Detect which cell encompasses the target text, then output its (X, Y) center coordinate. 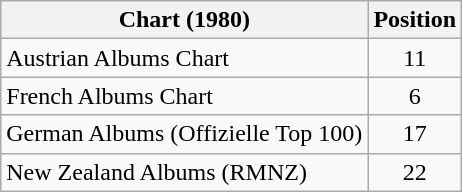
Chart (1980) (184, 20)
French Albums Chart (184, 96)
Position (415, 20)
17 (415, 134)
Austrian Albums Chart (184, 58)
New Zealand Albums (RMNZ) (184, 172)
6 (415, 96)
German Albums (Offizielle Top 100) (184, 134)
22 (415, 172)
11 (415, 58)
